Find where the given text appears and provide that cell's center as [x, y] coordinate. 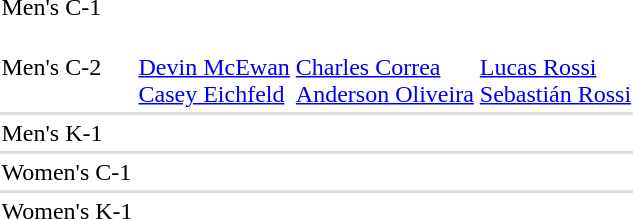
Devin McEwanCasey Eichfeld [214, 67]
Women's C-1 [67, 172]
Men's K-1 [67, 133]
Charles CorreaAnderson Oliveira [384, 67]
Lucas RossiSebastián Rossi [555, 67]
Men's C-2 [67, 67]
